Pinpoint the cell where the given text exists, returning its (x, y) midpoint coordinate. 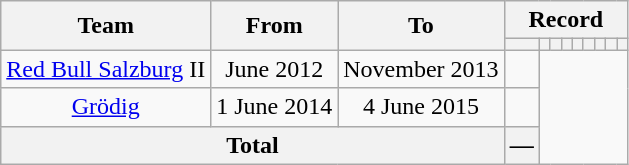
June 2012 (274, 69)
From (274, 26)
Total (252, 145)
Red Bull Salzburg II (106, 69)
1 June 2014 (274, 107)
4 June 2015 (421, 107)
Grödig (106, 107)
Record (566, 20)
November 2013 (421, 69)
Team (106, 26)
To (421, 26)
— (522, 145)
